Extract the (X, Y) coordinate from the center of the cell holding the provided text.  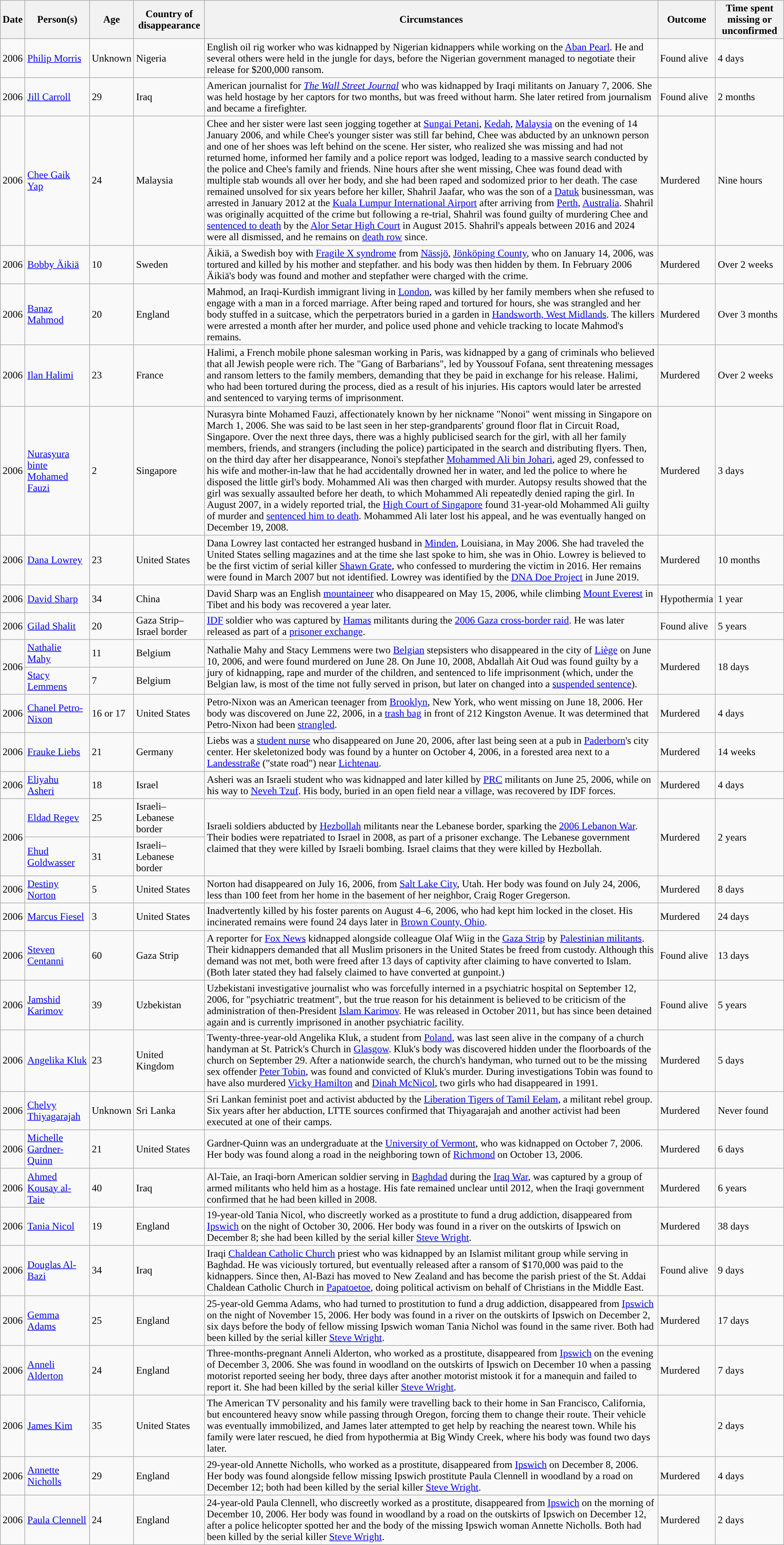
18 (112, 785)
Gaza Strip (169, 955)
7 (112, 681)
Country of disappearance (169, 20)
10 months (750, 560)
Paula Clennell (57, 1520)
2 (112, 471)
Nurasyura binte Mohamed Fauzi (57, 471)
Angelika Kluk (57, 1061)
3 days (750, 471)
40 (112, 1188)
Ilan Halimi (57, 375)
1 year (750, 598)
Singapore (169, 471)
Sri Lanka (169, 1110)
Stacy Lemmens (57, 681)
Chee Gaik Yap (57, 181)
Bobby Äikiä (57, 264)
Ahmed Kousay al-Taie (57, 1188)
Destiny Norton (57, 889)
Outcome (687, 20)
Anneli Alderton (57, 1370)
Uzbekistan (169, 1005)
Age (112, 20)
Nine hours (750, 181)
Eldad Regev (57, 818)
David Sharp (57, 598)
24 days (750, 917)
United Kingdom (169, 1061)
Douglas Al-Bazi (57, 1271)
Dana Lowrey (57, 560)
Philip Morris (57, 58)
Marcus Fiesel (57, 917)
3 (112, 917)
35 (112, 1426)
14 weeks (750, 752)
Over 3 months (750, 314)
Chelvy Thiyagarajah (57, 1110)
11 (112, 653)
James Kim (57, 1426)
6 years (750, 1188)
Hypothermia (687, 598)
Gemma Adams (57, 1321)
9 days (750, 1271)
Nathalie Mahy (57, 653)
2 years (750, 837)
2 months (750, 97)
Malaysia (169, 181)
Jamshid Karimov (57, 1005)
13 days (750, 955)
7 days (750, 1370)
31 (112, 857)
8 days (750, 889)
IDF soldier who was captured by Hamas militants during the 2006 Gaza cross-border raid. He was later released as part of a prisoner exchange. (431, 626)
Sweden (169, 264)
Germany (169, 752)
China (169, 598)
16 or 17 (112, 714)
18 days (750, 667)
Annette Nicholls (57, 1476)
Steven Centanni (57, 955)
Circumstances (431, 20)
6 days (750, 1149)
Michelle Gardner-Quinn (57, 1149)
19 (112, 1226)
Date (13, 20)
Ehud Goldwasser (57, 857)
Banaz Mahmod (57, 314)
Nigeria (169, 58)
Time spent missing or unconfirmed (750, 20)
Never found (750, 1110)
5 days (750, 1061)
38 days (750, 1226)
Tania Nicol (57, 1226)
17 days (750, 1321)
60 (112, 955)
5 (112, 889)
Frauke Liebs (57, 752)
39 (112, 1005)
10 (112, 264)
Israel (169, 785)
France (169, 375)
Person(s) (57, 20)
Eliyahu Asheri (57, 785)
Gilad Shalit (57, 626)
Gaza Strip–Israel border (169, 626)
Chanel Petro-Nixon (57, 714)
Jill Carroll (57, 97)
